Identify which cell holds the provided text, then report its (x, y) central coordinate. 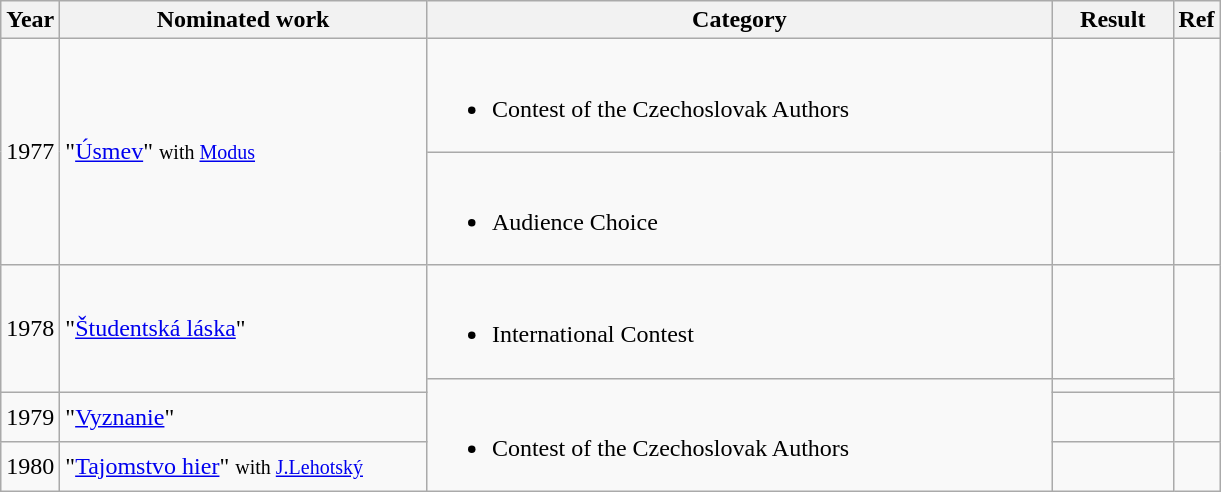
1977 (30, 152)
1978 (30, 328)
Nominated work (244, 20)
"Tajomstvo hier" with J.Lehotský (244, 466)
International Contest (739, 322)
Audience Choice (739, 208)
Ref (1196, 20)
Category (739, 20)
1980 (30, 466)
Year (30, 20)
"Úsmev" with Modus (244, 152)
Result (1112, 20)
"Študentská láska" (244, 328)
"Vyznanie" (244, 416)
1979 (30, 416)
